Locate the cell with the specified text and output its (x, y) center coordinate. 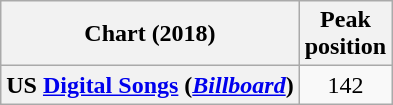
142 (345, 85)
Chart (2018) (150, 34)
Peakposition (345, 34)
US Digital Songs (Billboard) (150, 85)
